Pinpoint the cell where the given text exists, returning its [X, Y] midpoint coordinate. 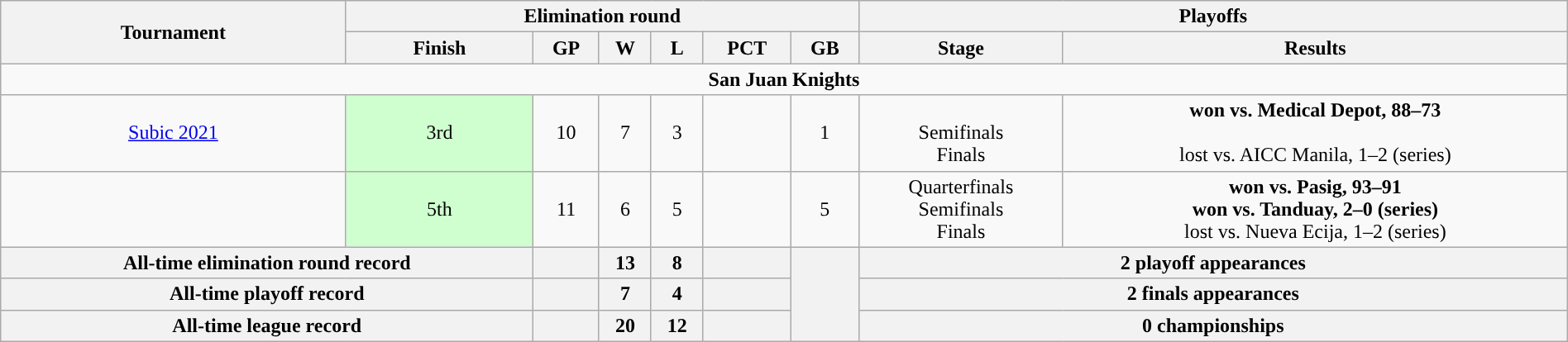
GP [566, 48]
GB [825, 48]
All-time playoff record [267, 294]
4 [676, 294]
W [625, 48]
Playoffs [1212, 17]
20 [625, 325]
Quarterfinals Semifinals Finals [961, 209]
All-time elimination round record [267, 263]
won vs. Medical Depot, 88–73 lost vs. AICC Manila, 1–2 (series) [1315, 133]
San Juan Knights [784, 79]
Semifinals Finals [961, 133]
Elimination round [602, 17]
3 [676, 133]
Stage [961, 48]
L [676, 48]
5th [440, 209]
won vs. Pasig, 93–91 won vs. Tanduay, 2–0 (series) lost vs. Nueva Ecija, 1–2 (series) [1315, 209]
Tournament [174, 32]
0 championships [1212, 325]
All-time league record [267, 325]
Results [1315, 48]
10 [566, 133]
1 [825, 133]
3rd [440, 133]
6 [625, 209]
11 [566, 209]
12 [676, 325]
Subic 2021 [174, 133]
Finish [440, 48]
2 finals appearances [1212, 294]
2 playoff appearances [1212, 263]
PCT [747, 48]
13 [625, 263]
8 [676, 263]
